Determine the [x, y] coordinate at the center of the cell enclosing the given text.  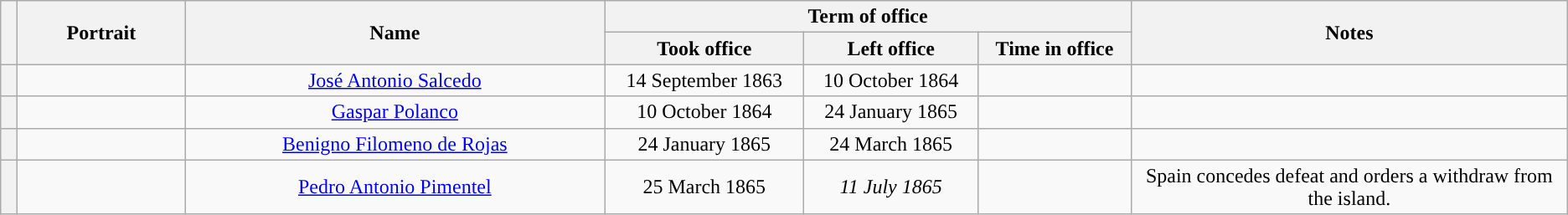
14 September 1863 [704, 80]
Took office [704, 49]
Spain concedes defeat and orders a withdraw from the island. [1349, 187]
11 July 1865 [891, 187]
Left office [891, 49]
Portrait [101, 33]
Benigno Filomeno de Rojas [395, 144]
Term of office [868, 17]
24 March 1865 [891, 144]
José Antonio Salcedo [395, 80]
25 March 1865 [704, 187]
Notes [1349, 33]
Name [395, 33]
Pedro Antonio Pimentel [395, 187]
Gaspar Polanco [395, 112]
Time in office [1054, 49]
